From the cell containing the given text, extract its center point as (X, Y) coordinate. 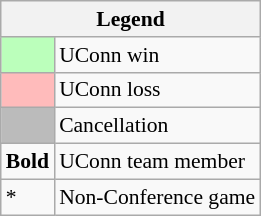
* (28, 197)
UConn loss (157, 90)
UConn team member (157, 162)
Cancellation (157, 126)
UConn win (157, 55)
Non-Conference game (157, 197)
Bold (28, 162)
Legend (130, 19)
